Return the (x, y) coordinate for the center point of the cell that contains the specified text.  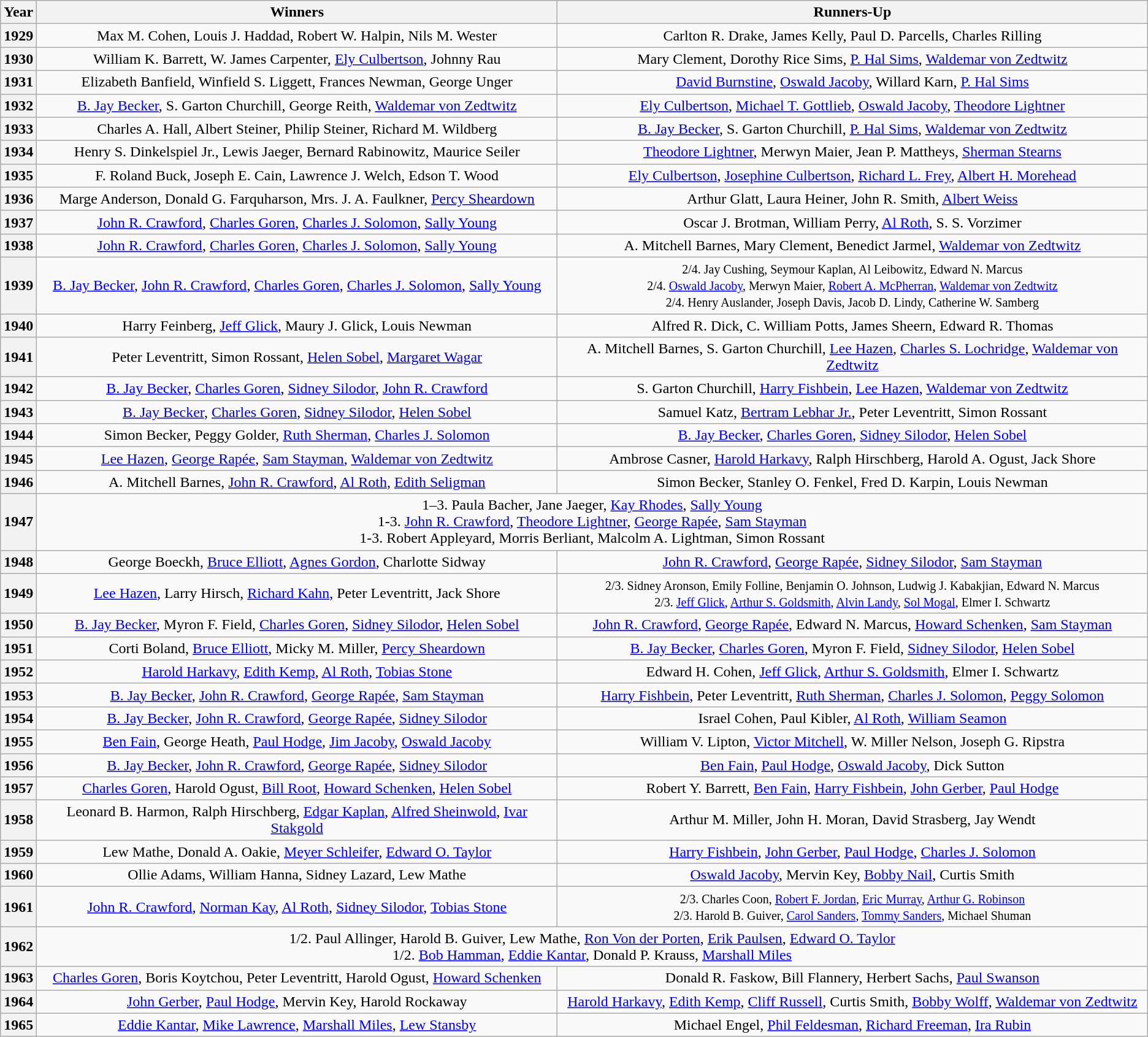
Leonard B. Harmon, Ralph Hirschberg, Edgar Kaplan, Alfred Sheinwold, Ivar Stakgold (297, 821)
Harry Fishbein, Peter Leventritt, Ruth Sherman, Charles J. Solomon, Peggy Solomon (852, 695)
John R. Crawford, Norman Kay, Al Roth, Sidney Silodor, Tobias Stone (297, 906)
1944 (18, 435)
John R. Crawford, George Rapée, Edward N. Marcus, Howard Schenken, Sam Stayman (852, 625)
Winners (297, 12)
1934 (18, 152)
Harold Harkavy, Edith Kemp, Al Roth, Tobias Stone (297, 672)
1950 (18, 625)
1932 (18, 105)
1946 (18, 482)
1958 (18, 821)
1941 (18, 357)
Edward H. Cohen, Jeff Glick, Arthur S. Goldsmith, Elmer I. Schwartz (852, 672)
Corti Boland, Bruce Elliott, Micky M. Miller, Percy Sheardown (297, 648)
Arthur Glatt, Laura Heiner, John R. Smith, Albert Weiss (852, 199)
1930 (18, 59)
Robert Y. Barrett, Ben Fain, Harry Fishbein, John Gerber, Paul Hodge (852, 789)
2/3. Charles Coon, Robert F. Jordan, Eric Murray, Arthur G. Robinson 2/3. Harold B. Guiver, Carol Sanders, Tommy Sanders, Michael Shuman (852, 906)
Theodore Lightner, Merwyn Maier, Jean P. Mattheys, Sherman Stearns (852, 152)
1945 (18, 459)
Elizabeth Banfield, Winfield S. Liggett, Frances Newman, George Unger (297, 82)
Ben Fain, Paul Hodge, Oswald Jacoby, Dick Sutton (852, 765)
1933 (18, 129)
Lew Mathe, Donald A. Oakie, Meyer Schleifer, Edward O. Taylor (297, 852)
Ely Culbertson, Michael T. Gottlieb, Oswald Jacoby, Theodore Lightner (852, 105)
David Burnstine, Oswald Jacoby, Willard Karn, P. Hal Sims (852, 82)
1952 (18, 672)
Donald R. Faskow, Bill Flannery, Herbert Sachs, Paul Swanson (852, 978)
Samuel Katz, Bertram Lebhar Jr., Peter Leventritt, Simon Rossant (852, 412)
Runners-Up (852, 12)
Charles Goren, Harold Ogust, Bill Root, Howard Schenken, Helen Sobel (297, 789)
B. Jay Becker, Charles Goren, Sidney Silodor, John R. Crawford (297, 389)
B. Jay Becker, John R. Crawford, George Rapée, Sam Stayman (297, 695)
Mary Clement, Dorothy Rice Sims, P. Hal Sims, Waldemar von Zedtwitz (852, 59)
Ben Fain, George Heath, Paul Hodge, Jim Jacoby, Oswald Jacoby (297, 741)
1948 (18, 562)
John R. Crawford, George Rapée, Sidney Silodor, Sam Stayman (852, 562)
Peter Leventritt, Simon Rossant, Helen Sobel, Margaret Wagar (297, 357)
1943 (18, 412)
Marge Anderson, Donald G. Farquharson, Mrs. J. A. Faulkner, Percy Sheardown (297, 199)
Harry Feinberg, Jeff Glick, Maury J. Glick, Louis Newman (297, 326)
B. Jay Becker, S. Garton Churchill, George Reith, Waldemar von Zedtwitz (297, 105)
1963 (18, 978)
1962 (18, 947)
William K. Barrett, W. James Carpenter, Ely Culbertson, Johnny Rau (297, 59)
1939 (18, 285)
1954 (18, 718)
1931 (18, 82)
Oscar J. Brotman, William Perry, Al Roth, S. S. Vorzimer (852, 222)
1937 (18, 222)
1940 (18, 326)
1959 (18, 852)
Harry Fishbein, John Gerber, Paul Hodge, Charles J. Solomon (852, 852)
A. Mitchell Barnes, S. Garton Churchill, Lee Hazen, Charles S. Lochridge, Waldemar von Zedtwitz (852, 357)
Alfred R. Dick, C. William Potts, James Sheern, Edward R. Thomas (852, 326)
Max M. Cohen, Louis J. Haddad, Robert W. Halpin, Nils M. Wester (297, 36)
1956 (18, 765)
William V. Lipton, Victor Mitchell, W. Miller Nelson, Joseph G. Ripstra (852, 741)
Ely Culbertson, Josephine Culbertson, Richard L. Frey, Albert H. Morehead (852, 175)
Harold Harkavy, Edith Kemp, Cliff Russell, Curtis Smith, Bobby Wolff, Waldemar von Zedtwitz (852, 1001)
Oswald Jacoby, Mervin Key, Bobby Nail, Curtis Smith (852, 875)
1929 (18, 36)
Henry S. Dinkelspiel Jr., Lewis Jaeger, Bernard Rabinowitz, Maurice Seiler (297, 152)
Ollie Adams, William Hanna, Sidney Lazard, Lew Mathe (297, 875)
F. Roland Buck, Joseph E. Cain, Lawrence J. Welch, Edson T. Wood (297, 175)
Year (18, 12)
Carlton R. Drake, James Kelly, Paul D. Parcells, Charles Rilling (852, 36)
Simon Becker, Peggy Golder, Ruth Sherman, Charles J. Solomon (297, 435)
1935 (18, 175)
Charles A. Hall, Albert Steiner, Philip Steiner, Richard M. Wildberg (297, 129)
1951 (18, 648)
S. Garton Churchill, Harry Fishbein, Lee Hazen, Waldemar von Zedtwitz (852, 389)
Ambrose Casner, Harold Harkavy, Ralph Hirschberg, Harold A. Ogust, Jack Shore (852, 459)
1938 (18, 245)
Israel Cohen, Paul Kibler, Al Roth, William Seamon (852, 718)
B. Jay Becker, S. Garton Churchill, P. Hal Sims, Waldemar von Zedtwitz (852, 129)
1942 (18, 389)
1964 (18, 1001)
1957 (18, 789)
A. Mitchell Barnes, Mary Clement, Benedict Jarmel, Waldemar von Zedtwitz (852, 245)
1965 (18, 1025)
B. Jay Becker, Charles Goren, Myron F. Field, Sidney Silodor, Helen Sobel (852, 648)
B. Jay Becker, Myron F. Field, Charles Goren, Sidney Silodor, Helen Sobel (297, 625)
Michael Engel, Phil Feldesman, Richard Freeman, Ira Rubin (852, 1025)
Simon Becker, Stanley O. Fenkel, Fred D. Karpin, Louis Newman (852, 482)
1960 (18, 875)
Lee Hazen, Larry Hirsch, Richard Kahn, Peter Leventritt, Jack Shore (297, 594)
B. Jay Becker, John R. Crawford, Charles Goren, Charles J. Solomon, Sally Young (297, 285)
1936 (18, 199)
Charles Goren, Boris Koytchou, Peter Leventritt, Harold Ogust, Howard Schenken (297, 978)
1955 (18, 741)
1947 (18, 522)
Lee Hazen, George Rapée, Sam Stayman, Waldemar von Zedtwitz (297, 459)
John Gerber, Paul Hodge, Mervin Key, Harold Rockaway (297, 1001)
1961 (18, 906)
1953 (18, 695)
George Boeckh, Bruce Elliott, Agnes Gordon, Charlotte Sidway (297, 562)
Eddie Kantar, Mike Lawrence, Marshall Miles, Lew Stansby (297, 1025)
1949 (18, 594)
Arthur M. Miller, John H. Moran, David Strasberg, Jay Wendt (852, 821)
A. Mitchell Barnes, John R. Crawford, Al Roth, Edith Seligman (297, 482)
